Return the (x, y) coordinate for the center point of the cell that contains the specified text.  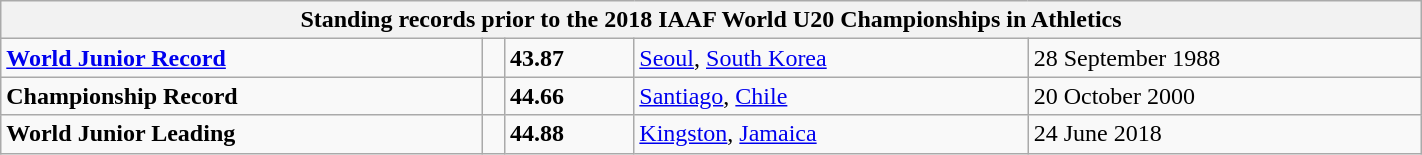
Santiago, Chile (831, 96)
Standing records prior to the 2018 IAAF World U20 Championships in Athletics (711, 20)
Kingston, Jamaica (831, 134)
43.87 (570, 58)
World Junior Record (242, 58)
World Junior Leading (242, 134)
44.66 (570, 96)
24 June 2018 (1224, 134)
28 September 1988 (1224, 58)
20 October 2000 (1224, 96)
Seoul, South Korea (831, 58)
44.88 (570, 134)
Championship Record (242, 96)
